Find where the given text appears and provide that cell's center as [x, y] coordinate. 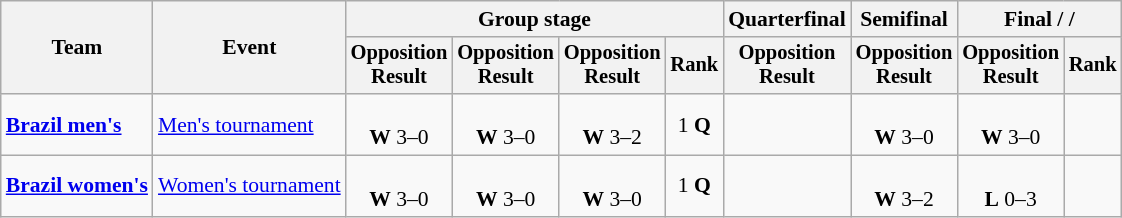
Team [77, 48]
Women's tournament [250, 186]
Final / / [1039, 19]
Semifinal [904, 19]
Quarterfinal [787, 19]
Brazil men's [77, 124]
L 0–3 [1010, 186]
Men's tournament [250, 124]
Brazil women's [77, 186]
Event [250, 48]
Group stage [534, 19]
